For the text-containing cell, return its midpoint in (X, Y) coordinate format. 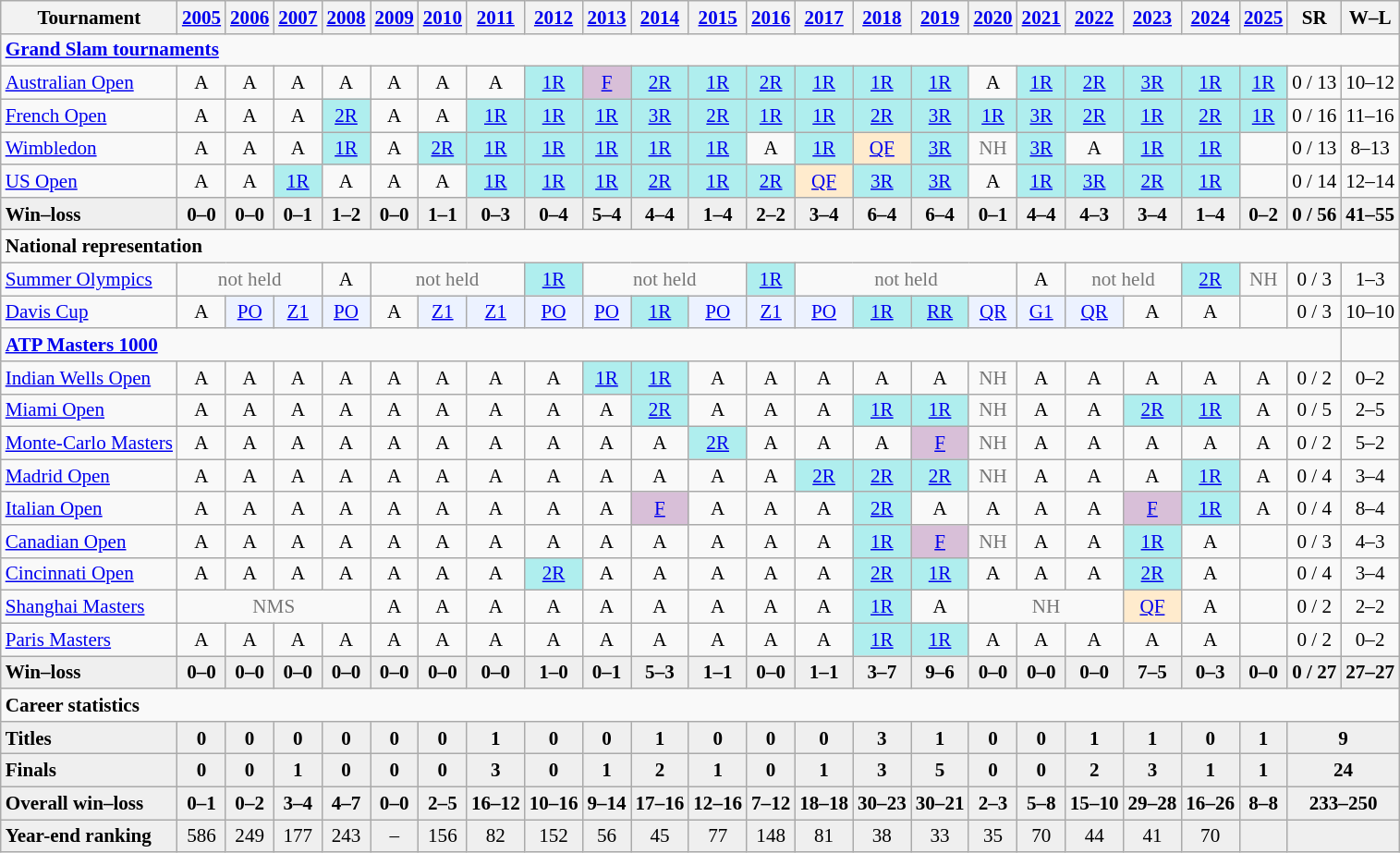
2022 (1094, 17)
243 (346, 835)
Davis Cup (89, 312)
2019 (941, 17)
152 (554, 835)
2009 (395, 17)
27–27 (1370, 673)
2021 (1041, 17)
Monte-Carlo Masters (89, 444)
2020 (992, 17)
82 (495, 835)
RR (941, 312)
2010 (443, 17)
24 (1344, 771)
0 / 56 (1314, 213)
Career statistics (700, 704)
8–4 (1370, 508)
Paris Masters (89, 640)
3–7 (882, 673)
2014 (660, 17)
30–23 (882, 802)
1–3 (1370, 279)
2025 (1263, 17)
Grand Slam tournaments (700, 50)
French Open (89, 115)
29–28 (1153, 802)
5–8 (1041, 802)
Cincinnati Open (89, 573)
15–10 (1094, 802)
2012 (554, 17)
US Open (89, 181)
8–8 (1263, 802)
2008 (346, 17)
9–6 (941, 673)
9 (1344, 737)
Miami Open (89, 410)
4–7 (346, 802)
0 / 5 (1314, 410)
44 (1094, 835)
5–3 (660, 673)
7–5 (1153, 673)
SR (1314, 17)
Madrid Open (89, 475)
5 (941, 771)
16–12 (495, 802)
10–12 (1370, 83)
National representation (700, 246)
0–4 (554, 213)
Finals (89, 771)
35 (992, 835)
Tournament (89, 17)
W–L (1370, 17)
8–13 (1370, 148)
17–16 (660, 802)
2011 (495, 17)
5–2 (1370, 444)
0 / 14 (1314, 181)
Overall win–loss (89, 802)
Year-end ranking (89, 835)
0 / 27 (1314, 673)
Australian Open (89, 83)
G1 (1041, 312)
2016 (771, 17)
2018 (882, 17)
2024 (1211, 17)
NMS (274, 606)
1–2 (346, 213)
Italian Open (89, 508)
81 (824, 835)
12–16 (717, 802)
11–16 (1370, 115)
2005 (201, 17)
2017 (824, 17)
Summer Olympics (89, 279)
41–55 (1370, 213)
56 (606, 835)
177 (298, 835)
45 (660, 835)
77 (717, 835)
2015 (717, 17)
18–18 (824, 802)
2013 (606, 17)
Wimbledon (89, 148)
156 (443, 835)
7–12 (771, 802)
Canadian Open (89, 542)
10–10 (1370, 312)
233–250 (1344, 802)
ATP Masters 1000 (671, 344)
2006 (250, 17)
148 (771, 835)
1–0 (554, 673)
16–26 (1211, 802)
10–16 (554, 802)
2–3 (992, 802)
5–4 (606, 213)
249 (250, 835)
9–14 (606, 802)
Shanghai Masters (89, 606)
Indian Wells Open (89, 377)
2023 (1153, 17)
30–21 (941, 802)
2007 (298, 17)
– (395, 835)
38 (882, 835)
586 (201, 835)
0 / 16 (1314, 115)
12–14 (1370, 181)
33 (941, 835)
41 (1153, 835)
Titles (89, 737)
